From the cell containing the given text, extract its center point as [x, y] coordinate. 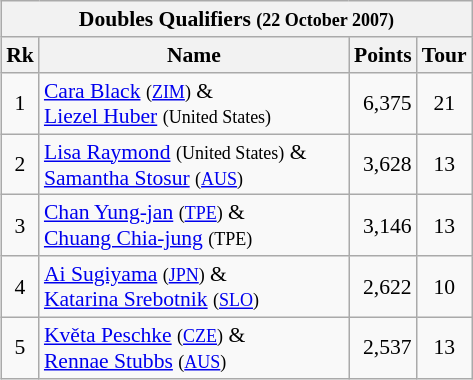
Cara Black (ZIM) & Liezel Huber (United States) [194, 104]
Chan Yung-jan (TPE) & Chuang Chia-jung (TPE) [194, 226]
Name [194, 55]
2 [20, 164]
Doubles Qualifiers (22 October 2007) [236, 19]
6,375 [383, 104]
5 [20, 348]
4 [20, 286]
Rk [20, 55]
21 [444, 104]
3,628 [383, 164]
3 [20, 226]
Points [383, 55]
2,537 [383, 348]
Ai Sugiyama (JPN) & Katarina Srebotnik (SLO) [194, 286]
10 [444, 286]
3,146 [383, 226]
1 [20, 104]
Tour [444, 55]
Květa Peschke (CZE) & Rennae Stubbs (AUS) [194, 348]
Lisa Raymond (United States) & Samantha Stosur (AUS) [194, 164]
2,622 [383, 286]
